Return [x, y] of the center of cell containing provided text 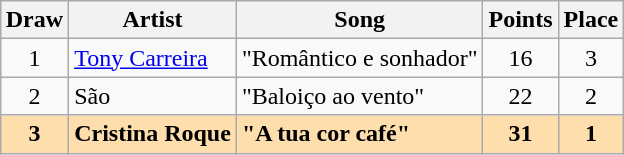
"Baloiço ao vento" [360, 96]
Tony Carreira [153, 58]
"A tua cor café" [360, 134]
São [153, 96]
Artist [153, 20]
Cristina Roque [153, 134]
Place [591, 20]
Draw [34, 20]
Points [520, 20]
Song [360, 20]
16 [520, 58]
"Romântico e sonhador" [360, 58]
31 [520, 134]
22 [520, 96]
